Locate the cell with the specified text and output its (x, y) center coordinate. 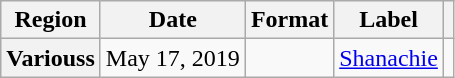
Shanachie (389, 58)
May 17, 2019 (172, 58)
Format (289, 20)
Variouss (51, 58)
Region (51, 20)
Date (172, 20)
Label (389, 20)
